Capture the cell that displays the provided text and extract its [X, Y] central coordinate. 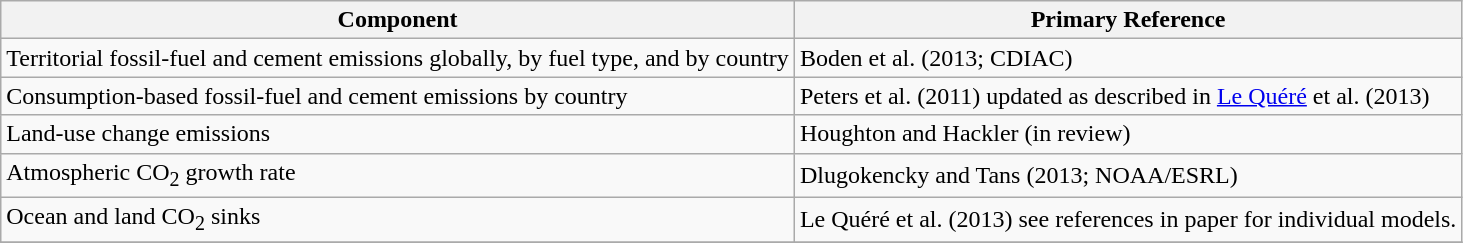
Consumption-based fossil-fuel and cement emissions by country [398, 96]
Primary Reference [1128, 20]
Houghton and Hackler (in review) [1128, 134]
Boden et al. (2013; CDIAC) [1128, 58]
Le Quéré et al. (2013) see references in paper for individual models. [1128, 219]
Territorial fossil-fuel and cement emissions globally, by fuel type, and by country [398, 58]
Ocean and land CO2 sinks [398, 219]
Component [398, 20]
Land-use change emissions [398, 134]
Peters et al. (2011) updated as described in Le Quéré et al. (2013) [1128, 96]
Atmospheric CO2 growth rate [398, 175]
Dlugokencky and Tans (2013; NOAA/ESRL) [1128, 175]
